Scan for the cell matching the given text and deliver its (X, Y) coordinate at center. 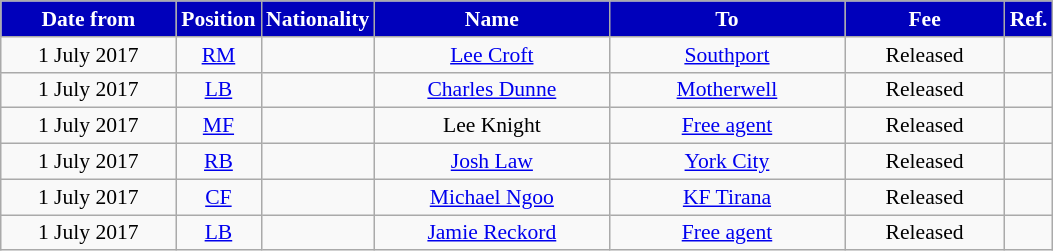
Fee (925, 19)
Lee Knight (492, 126)
Lee Croft (492, 55)
Ref. (1029, 19)
To (726, 19)
Motherwell (726, 90)
Michael Ngoo (492, 197)
Josh Law (492, 162)
Name (492, 19)
Southport (726, 55)
Charles Dunne (492, 90)
Position (218, 19)
Jamie Reckord (492, 233)
MF (218, 126)
York City (726, 162)
RB (218, 162)
Date from (88, 19)
KF Tirana (726, 197)
Nationality (318, 19)
CF (218, 197)
RM (218, 55)
